Extract the [x, y] coordinate from the center of the cell holding the provided text.  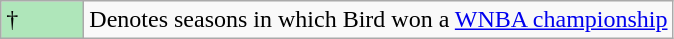
Denotes seasons in which Bird won a WNBA championship [378, 20]
† [42, 20]
